Find where the given text appears and provide that cell's center as (X, Y) coordinate. 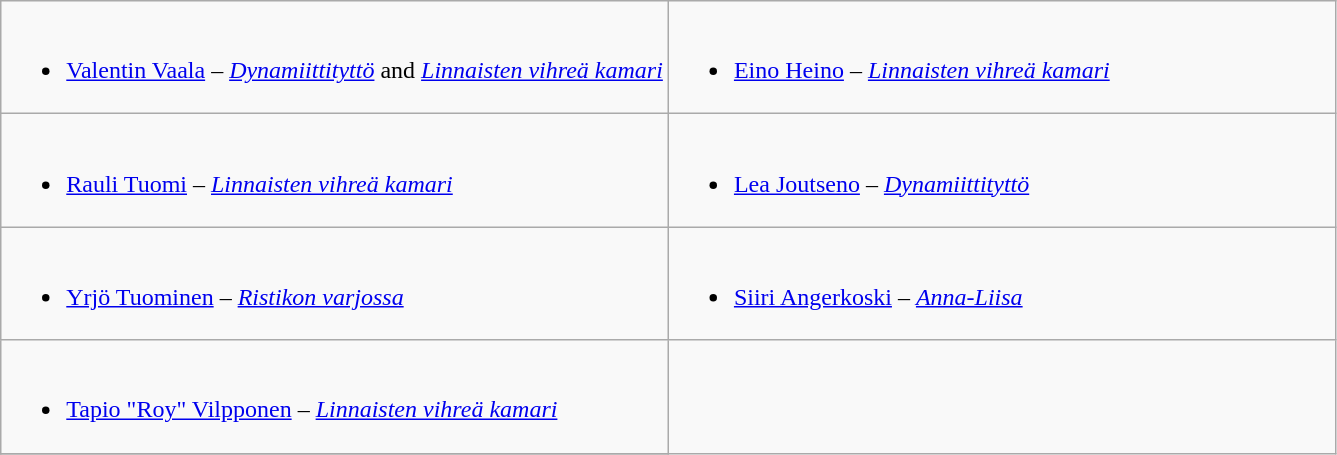
Siiri Angerkoski – Anna-Liisa (1002, 284)
Eino Heino – Linnaisten vihreä kamari (1002, 58)
Tapio "Roy" Vilpponen – Linnaisten vihreä kamari (335, 396)
Lea Joutseno – Dynamiittityttö (1002, 170)
Valentin Vaala – Dynamiittityttö and Linnaisten vihreä kamari (335, 58)
Yrjö Tuominen – Ristikon varjossa (335, 284)
Rauli Tuomi – Linnaisten vihreä kamari (335, 170)
